Find where the given text appears and provide that cell's center as (X, Y) coordinate. 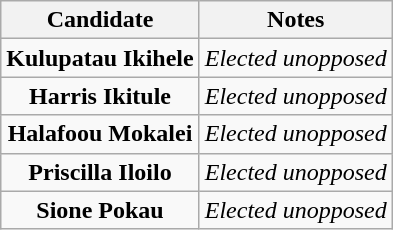
Halafoou Mokalei (100, 134)
Priscilla Iloilo (100, 172)
Sione Pokau (100, 210)
Notes (296, 20)
Kulupatau Ikihele (100, 58)
Candidate (100, 20)
Harris Ikitule (100, 96)
